Return [X, Y] of the center of cell containing provided text 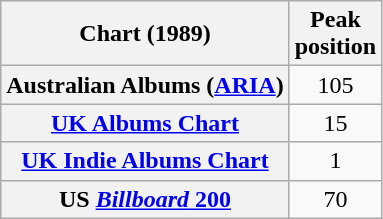
UK Albums Chart [145, 123]
Peakposition [335, 34]
Australian Albums (ARIA) [145, 85]
US Billboard 200 [145, 199]
Chart (1989) [145, 34]
1 [335, 161]
UK Indie Albums Chart [145, 161]
105 [335, 85]
70 [335, 199]
15 [335, 123]
